Identify which cell holds the provided text, then report its (X, Y) central coordinate. 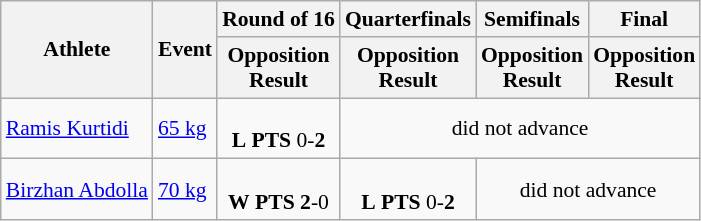
Round of 16 (278, 19)
Ramis Kurtidi (77, 128)
Quarterfinals (408, 19)
Birzhan Abdolla (77, 190)
70 kg (185, 190)
W PTS 2-0 (278, 190)
Final (644, 19)
Athlete (77, 50)
Semifinals (532, 19)
65 kg (185, 128)
Event (185, 50)
